Return (x, y) of the center of cell containing provided text 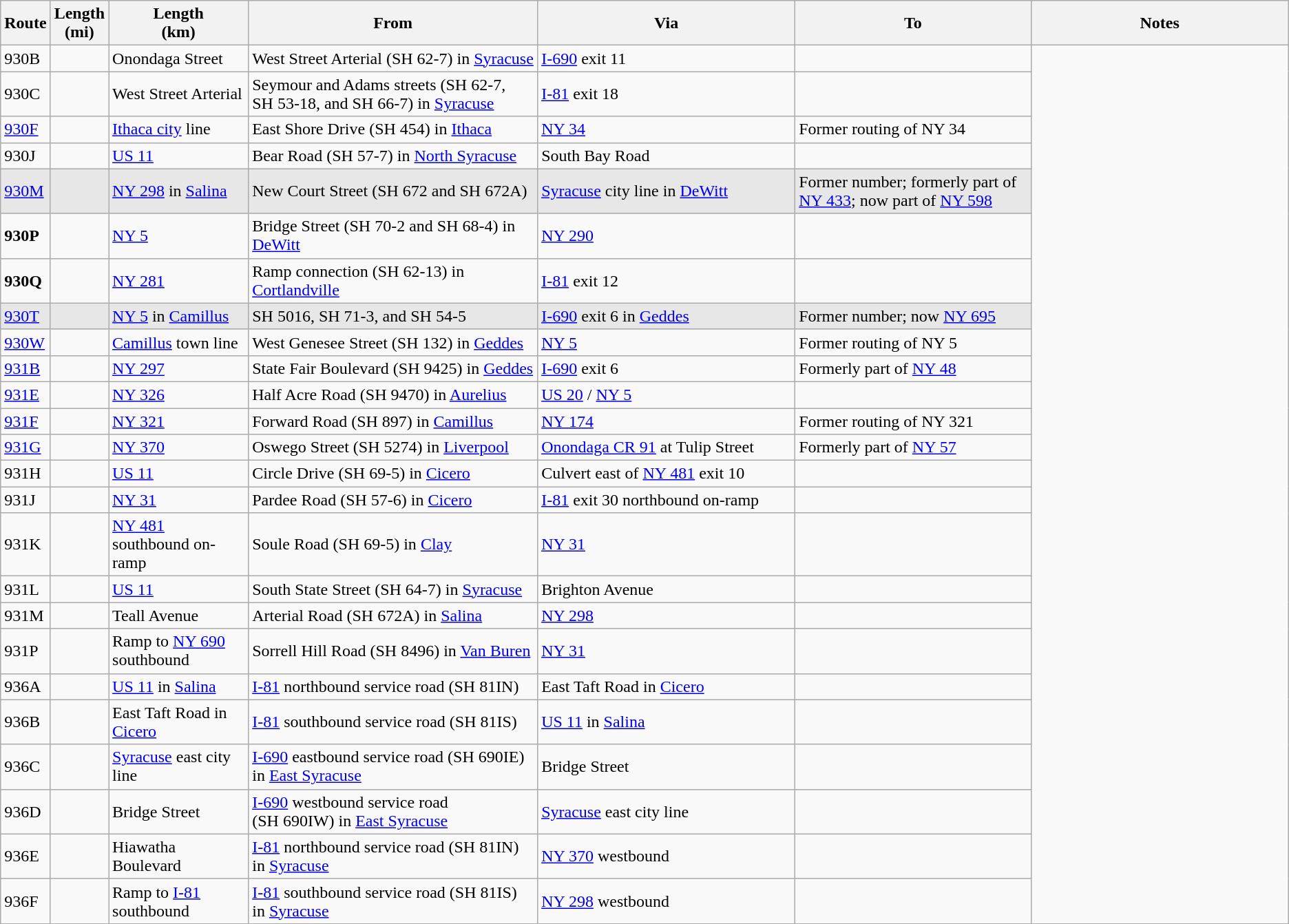
Hiawatha Boulevard (179, 857)
I-690 eastbound service road (SH 690IE) in East Syracuse (393, 767)
Length(km) (179, 23)
NY 326 (179, 395)
SH 5016, SH 71-3, and SH 54-5 (393, 316)
Bridge Street (SH 70-2 and SH 68-4) in DeWitt (393, 235)
From (393, 23)
Teall Avenue (179, 616)
NY 281 (179, 281)
NY 5 in Camillus (179, 316)
NY 174 (667, 421)
East Shore Drive (SH 454) in Ithaca (393, 129)
Onondaga CR 91 at Tulip Street (667, 448)
South Bay Road (667, 156)
New Court Street (SH 672 and SH 672A) (393, 191)
Oswego Street (SH 5274) in Liverpool (393, 448)
I-81 exit 12 (667, 281)
930Q (25, 281)
NY 34 (667, 129)
I-81 southbound service road (SH 81IS) (393, 722)
Former number; now NY 695 (913, 316)
930M (25, 191)
Length(mi) (79, 23)
NY 481 southbound on-ramp (179, 545)
Formerly part of NY 48 (913, 368)
Via (667, 23)
930B (25, 59)
Former routing of NY 34 (913, 129)
I-690 exit 6 in Geddes (667, 316)
Notes (1160, 23)
930P (25, 235)
Culvert east of NY 481 exit 10 (667, 474)
Route (25, 23)
Half Acre Road (SH 9470) in Aurelius (393, 395)
Onondaga Street (179, 59)
936B (25, 722)
Brighton Avenue (667, 589)
NY 297 (179, 368)
931H (25, 474)
West Genesee Street (SH 132) in Geddes (393, 342)
930W (25, 342)
Former number; formerly part of NY 433; now part of NY 598 (913, 191)
Former routing of NY 5 (913, 342)
I-81 northbound service road (SH 81IN) in Syracuse (393, 857)
936C (25, 767)
Syracuse city line in DeWitt (667, 191)
I-690 exit 11 (667, 59)
Ramp to NY 690 southbound (179, 651)
Ramp connection (SH 62-13) in Cortlandville (393, 281)
Soule Road (SH 69-5) in Clay (393, 545)
931L (25, 589)
State Fair Boulevard (SH 9425) in Geddes (393, 368)
930F (25, 129)
NY 298 in Salina (179, 191)
NY 370 westbound (667, 857)
I-690 westbound service road (SH 690IW) in East Syracuse (393, 811)
931B (25, 368)
Forward Road (SH 897) in Camillus (393, 421)
936F (25, 901)
936E (25, 857)
West Street Arterial (SH 62-7) in Syracuse (393, 59)
Ithaca city line (179, 129)
Sorrell Hill Road (SH 8496) in Van Buren (393, 651)
South State Street (SH 64-7) in Syracuse (393, 589)
I-81 exit 30 northbound on-ramp (667, 500)
Formerly part of NY 57 (913, 448)
Camillus town line (179, 342)
931E (25, 395)
NY 290 (667, 235)
I-81 exit 18 (667, 94)
To (913, 23)
West Street Arterial (179, 94)
NY 298 westbound (667, 901)
931G (25, 448)
936A (25, 686)
936D (25, 811)
931M (25, 616)
I-81 southbound service road (SH 81IS) in Syracuse (393, 901)
Arterial Road (SH 672A) in Salina (393, 616)
Bear Road (SH 57-7) in North Syracuse (393, 156)
931J (25, 500)
I-81 northbound service road (SH 81IN) (393, 686)
Seymour and Adams streets (SH 62-7, SH 53-18, and SH 66-7) in Syracuse (393, 94)
NY 321 (179, 421)
Circle Drive (SH 69-5) in Cicero (393, 474)
Ramp to I-81 southbound (179, 901)
931F (25, 421)
NY 298 (667, 616)
US 20 / NY 5 (667, 395)
931P (25, 651)
NY 370 (179, 448)
930T (25, 316)
930C (25, 94)
I-690 exit 6 (667, 368)
Pardee Road (SH 57-6) in Cicero (393, 500)
930J (25, 156)
931K (25, 545)
Former routing of NY 321 (913, 421)
